From the cell containing the given text, extract its center point as [X, Y] coordinate. 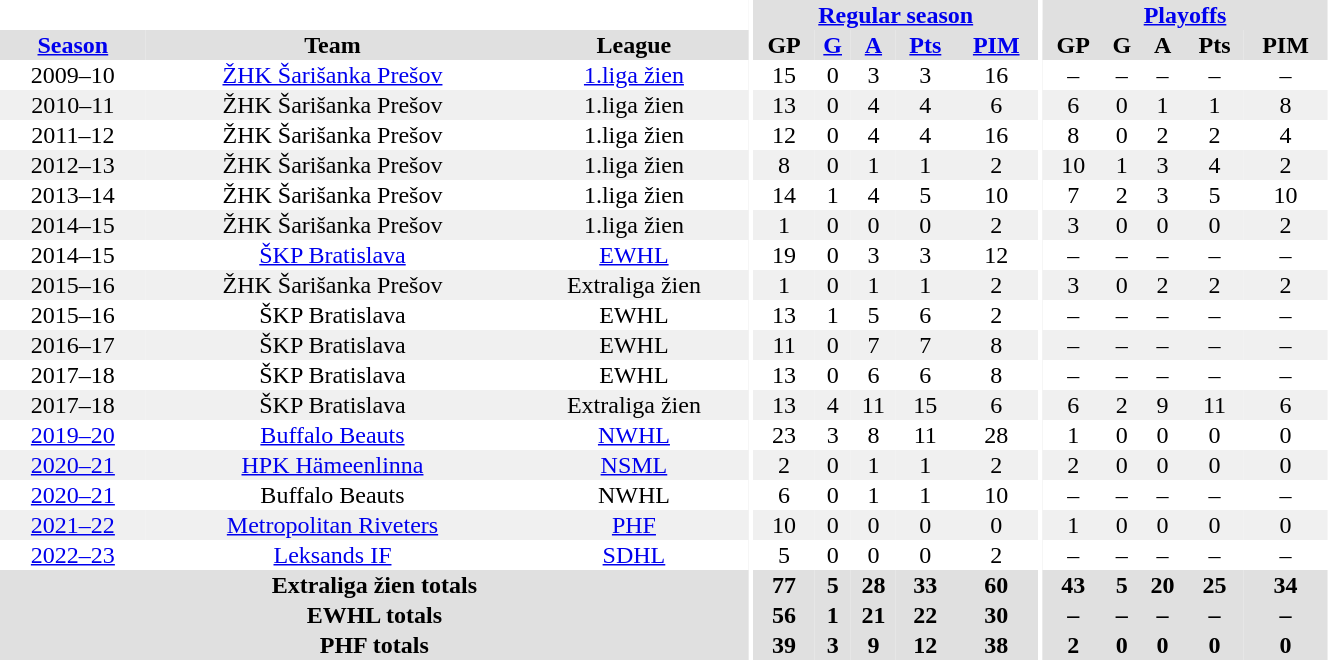
2021–22 [73, 525]
2019–20 [73, 435]
Team [333, 45]
22 [926, 615]
38 [996, 645]
PHF totals [374, 645]
2010–11 [73, 105]
EWHL totals [374, 615]
2013–14 [73, 195]
30 [996, 615]
2016–17 [73, 345]
19 [784, 255]
77 [784, 585]
2012–13 [73, 165]
2022–23 [73, 555]
33 [926, 585]
Playoffs [1185, 15]
60 [996, 585]
56 [784, 615]
NSML [634, 465]
14 [784, 195]
43 [1074, 585]
21 [874, 615]
39 [784, 645]
Regular season [896, 15]
HPK Hämeenlinna [333, 465]
Leksands IF [333, 555]
Extraliga žien totals [374, 585]
23 [784, 435]
2011–12 [73, 135]
2009–10 [73, 75]
League [634, 45]
PHF [634, 525]
20 [1162, 585]
Metropolitan Riveters [333, 525]
34 [1286, 585]
25 [1214, 585]
Season [73, 45]
SDHL [634, 555]
